Identify which cell holds the provided text, then report its [x, y] central coordinate. 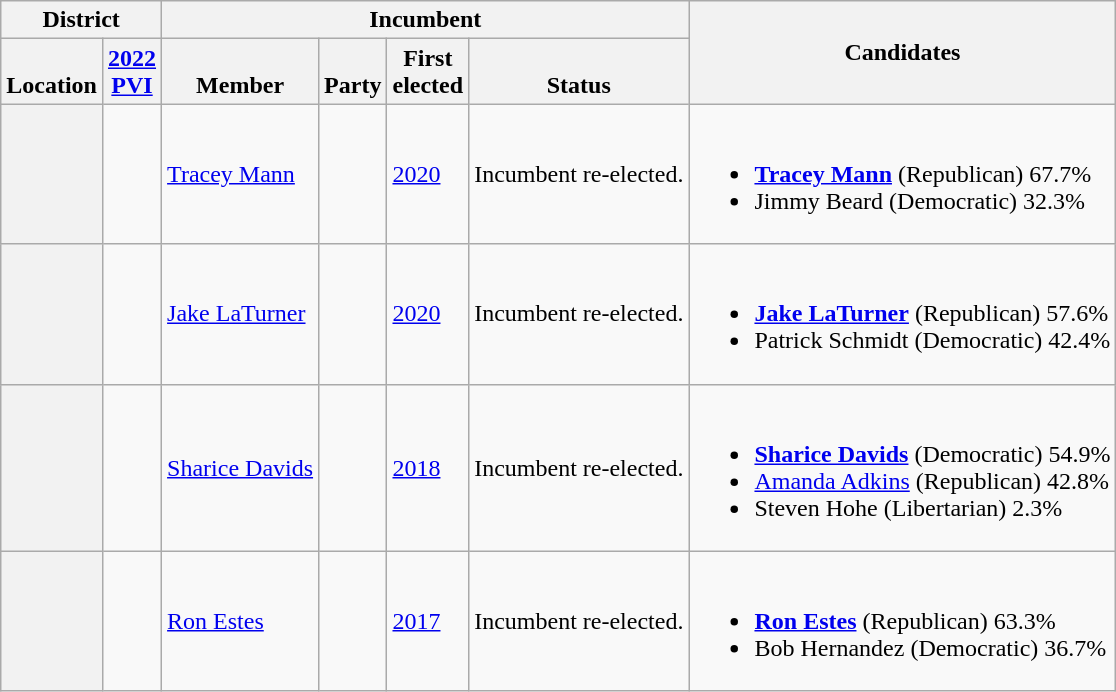
2018 [428, 468]
Sharice Davids (Democratic) 54.9%Amanda Adkins (Republican) 42.8%Steven Hohe (Libertarian) 2.3% [902, 468]
Tracey Mann [240, 174]
Firstelected [428, 72]
Jake LaTurner [240, 314]
District [82, 20]
Party [353, 72]
2017 [428, 621]
Ron Estes [240, 621]
2022PVI [132, 72]
Location [52, 72]
Incumbent [426, 20]
Sharice Davids [240, 468]
Jake LaTurner (Republican) 57.6%Patrick Schmidt (Democratic) 42.4% [902, 314]
Ron Estes (Republican) 63.3%Bob Hernandez (Democratic) 36.7% [902, 621]
Status [579, 72]
Member [240, 72]
Tracey Mann (Republican) 67.7%Jimmy Beard (Democratic) 32.3% [902, 174]
Candidates [902, 52]
